Pinpoint the cell where the given text exists, returning its [x, y] midpoint coordinate. 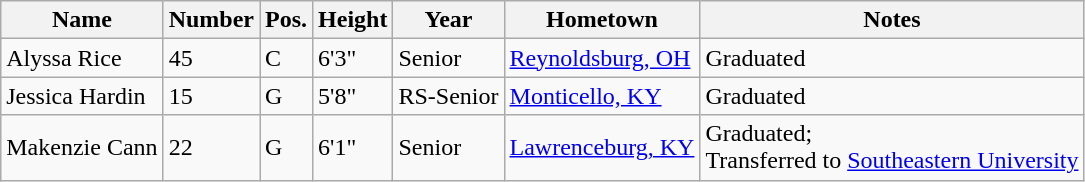
15 [211, 96]
Year [448, 20]
Reynoldsburg, OH [602, 58]
Name [82, 20]
Height [353, 20]
Pos. [286, 20]
Lawrenceburg, KY [602, 148]
Number [211, 20]
22 [211, 148]
Monticello, KY [602, 96]
Notes [892, 20]
Jessica Hardin [82, 96]
6'1" [353, 148]
C [286, 58]
45 [211, 58]
Alyssa Rice [82, 58]
RS-Senior [448, 96]
5'8" [353, 96]
Makenzie Cann [82, 148]
Hometown [602, 20]
6'3" [353, 58]
Graduated;Transferred to Southeastern University [892, 148]
